Search for the cell housing the specified text and yield its (X, Y) center coordinate. 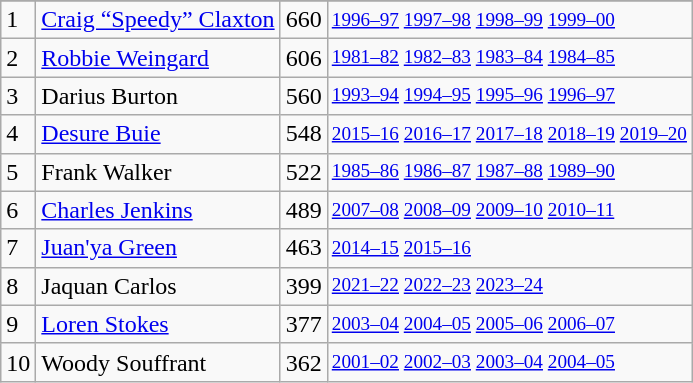
463 (304, 248)
1993–94 1994–95 1995–96 1996–97 (509, 96)
8 (18, 286)
660 (304, 20)
399 (304, 286)
2003–04 2004–05 2005–06 2006–07 (509, 324)
377 (304, 324)
Robbie Weingard (158, 58)
2014–15 2015–16 (509, 248)
Loren Stokes (158, 324)
6 (18, 210)
7 (18, 248)
1 (18, 20)
489 (304, 210)
Woody Souffrant (158, 362)
2001–02 2002–03 2003–04 2004–05 (509, 362)
560 (304, 96)
2021–22 2022–23 2023–24 (509, 286)
522 (304, 172)
10 (18, 362)
9 (18, 324)
1981–82 1982–83 1983–84 1984–85 (509, 58)
2007–08 2008–09 2009–10 2010–11 (509, 210)
Desure Buie (158, 134)
4 (18, 134)
Darius Burton (158, 96)
Craig “Speedy” Claxton (158, 20)
606 (304, 58)
Charles Jenkins (158, 210)
5 (18, 172)
Frank Walker (158, 172)
3 (18, 96)
Juan'ya Green (158, 248)
2 (18, 58)
1996–97 1997–98 1998–99 1999–00 (509, 20)
548 (304, 134)
Jaquan Carlos (158, 286)
1985–86 1986–87 1987–88 1989–90 (509, 172)
362 (304, 362)
2015–16 2016–17 2017–18 2018–19 2019–20 (509, 134)
